Locate the cell with the specified text and output its [X, Y] center coordinate. 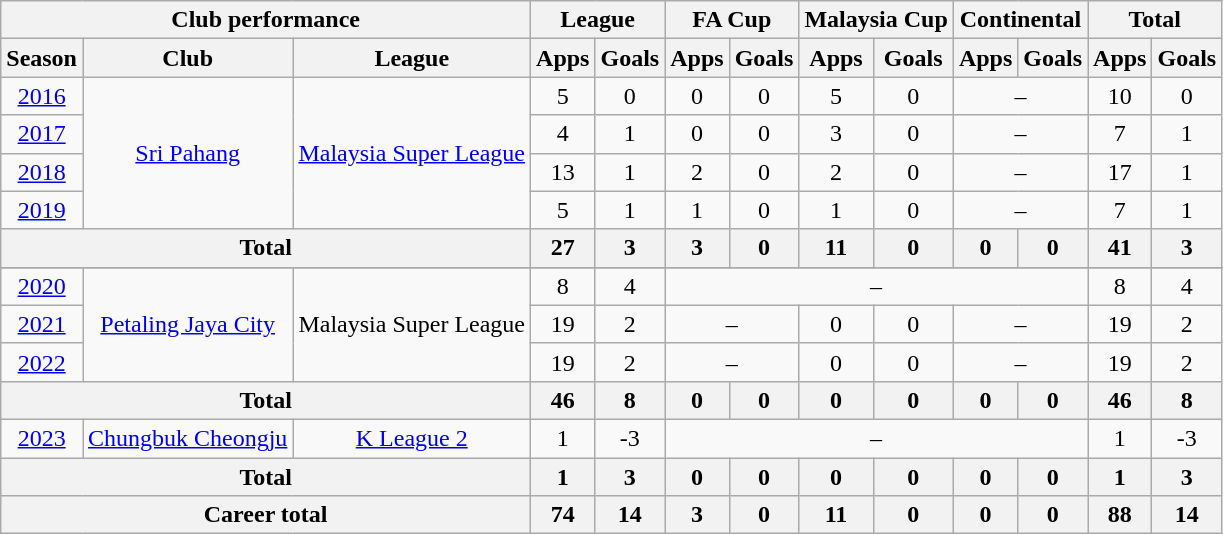
Club performance [266, 20]
13 [563, 172]
2022 [42, 362]
Club [187, 58]
88 [1120, 515]
27 [563, 248]
Season [42, 58]
Career total [266, 515]
Malaysia Cup [876, 20]
2016 [42, 96]
Chungbuk Cheongju [187, 438]
FA Cup [732, 20]
2021 [42, 324]
2017 [42, 134]
2019 [42, 210]
10 [1120, 96]
41 [1120, 248]
2023 [42, 438]
Sri Pahang [187, 153]
Petaling Jaya City [187, 324]
74 [563, 515]
Continental [1020, 20]
17 [1120, 172]
K League 2 [412, 438]
2018 [42, 172]
2020 [42, 286]
